Search for the cell housing the specified text and yield its (x, y) center coordinate. 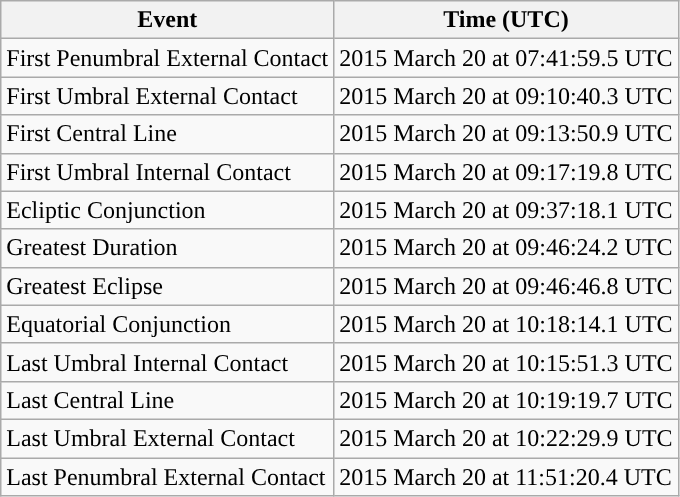
2015 March 20 at 09:37:18.1 UTC (506, 210)
2015 March 20 at 09:46:46.8 UTC (506, 286)
2015 March 20 at 10:15:51.3 UTC (506, 362)
2015 March 20 at 07:41:59.5 UTC (506, 58)
2015 March 20 at 10:19:19.7 UTC (506, 400)
Time (UTC) (506, 20)
2015 March 20 at 11:51:20.4 UTC (506, 477)
2015 March 20 at 09:13:50.9 UTC (506, 134)
2015 March 20 at 09:17:19.8 UTC (506, 172)
2015 March 20 at 09:10:40.3 UTC (506, 96)
First Penumbral External Contact (168, 58)
2015 March 20 at 09:46:24.2 UTC (506, 248)
Equatorial Conjunction (168, 324)
Greatest Duration (168, 248)
First Umbral External Contact (168, 96)
Last Umbral Internal Contact (168, 362)
Greatest Eclipse (168, 286)
First Central Line (168, 134)
First Umbral Internal Contact (168, 172)
2015 March 20 at 10:22:29.9 UTC (506, 438)
Last Umbral External Contact (168, 438)
Event (168, 20)
Ecliptic Conjunction (168, 210)
2015 March 20 at 10:18:14.1 UTC (506, 324)
Last Central Line (168, 400)
Last Penumbral External Contact (168, 477)
